Find where the given text appears and provide that cell's center as (x, y) coordinate. 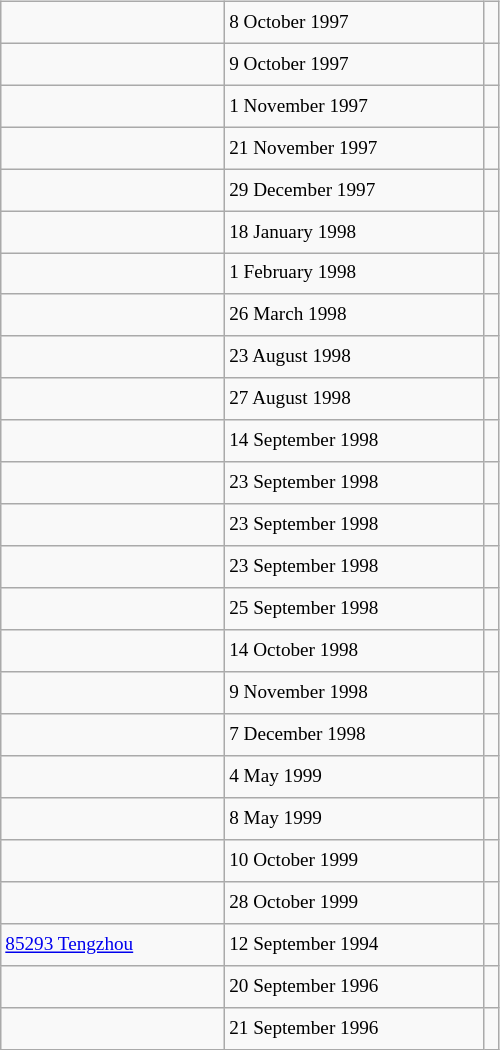
21 November 1997 (354, 148)
9 October 1997 (354, 64)
9 November 1998 (354, 693)
8 May 1999 (354, 819)
23 August 1998 (354, 357)
7 December 1998 (354, 735)
85293 Tengzhou (113, 944)
8 October 1997 (354, 22)
21 September 1996 (354, 1028)
20 September 1996 (354, 986)
1 November 1997 (354, 106)
27 August 1998 (354, 399)
1 February 1998 (354, 274)
29 December 1997 (354, 190)
12 September 1994 (354, 944)
25 September 1998 (354, 609)
14 October 1998 (354, 651)
10 October 1999 (354, 861)
18 January 1998 (354, 232)
14 September 1998 (354, 441)
26 March 1998 (354, 315)
28 October 1999 (354, 902)
4 May 1999 (354, 777)
